Return (x, y) of the center of cell containing provided text 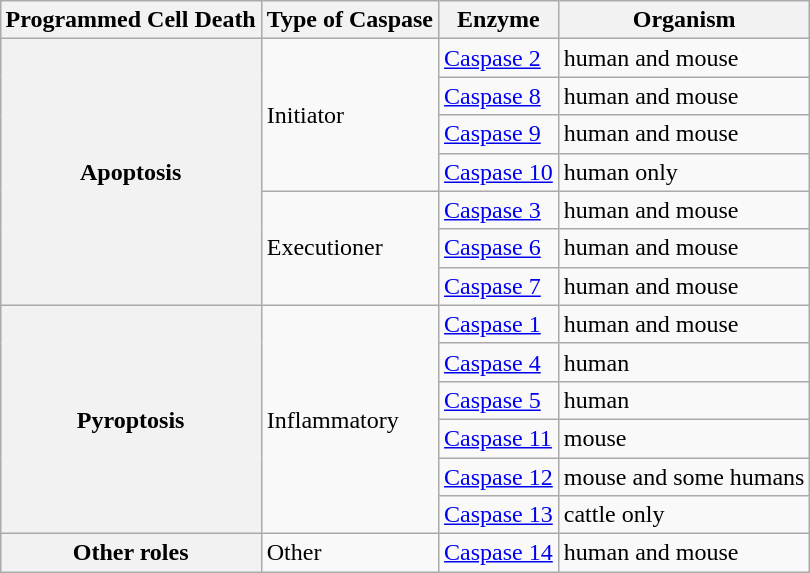
Caspase 1 (499, 324)
Caspase 9 (499, 134)
Pyroptosis (130, 419)
mouse and some humans (684, 477)
Caspase 12 (499, 477)
Type of Caspase (350, 20)
Enzyme (499, 20)
Apoptosis (130, 172)
Organism (684, 20)
Other roles (130, 553)
Executioner (350, 248)
Programmed Cell Death (130, 20)
Initiator (350, 115)
Caspase 4 (499, 362)
Caspase 10 (499, 172)
human only (684, 172)
Caspase 2 (499, 58)
Caspase 11 (499, 438)
mouse (684, 438)
Caspase 5 (499, 400)
Caspase 3 (499, 210)
Caspase 6 (499, 248)
Other (350, 553)
Caspase 7 (499, 286)
Caspase 13 (499, 515)
Caspase 14 (499, 553)
cattle only (684, 515)
Caspase 8 (499, 96)
Inflammatory (350, 419)
